Return the [x, y] coordinate for the center point of the cell that contains the specified text.  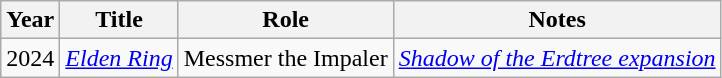
2024 [30, 58]
Title [119, 20]
Role [286, 20]
Year [30, 20]
Messmer the Impaler [286, 58]
Shadow of the Erdtree expansion [557, 58]
Notes [557, 20]
Elden Ring [119, 58]
